Search for the cell housing the specified text and yield its (x, y) center coordinate. 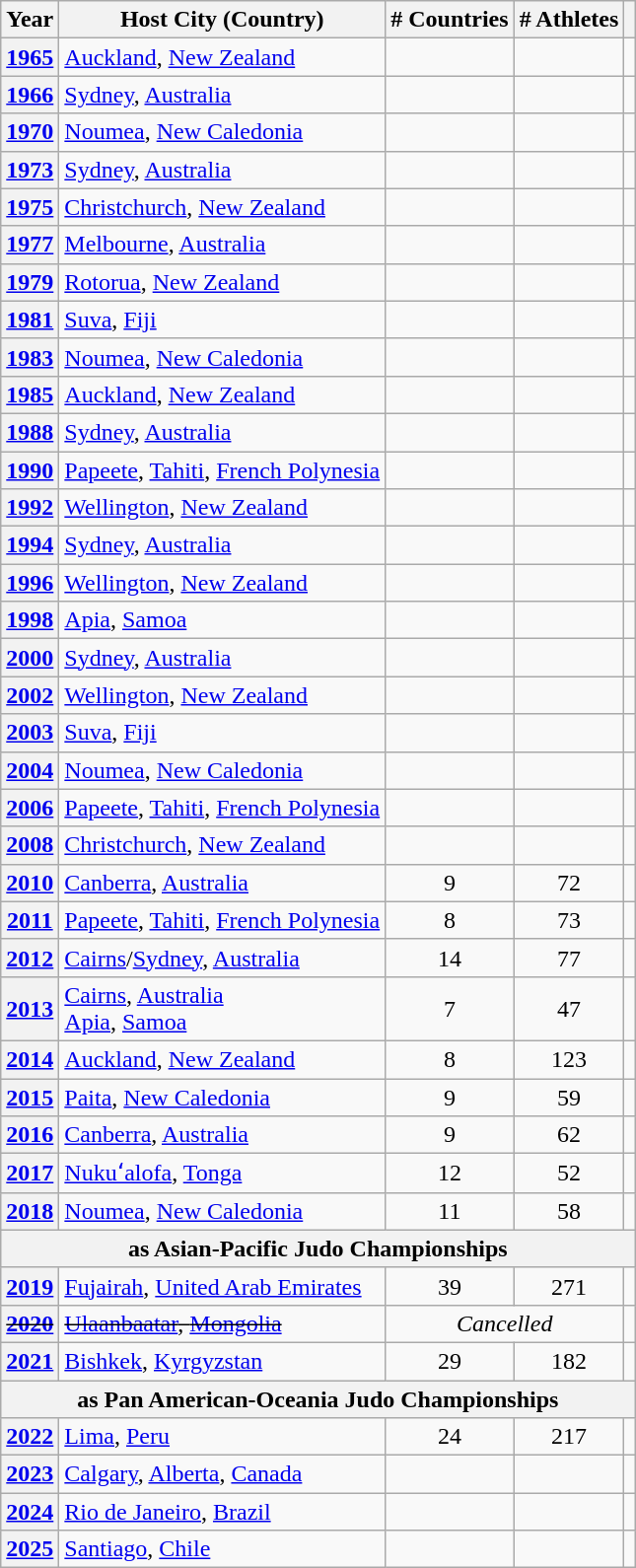
Fujairah, United Arab Emirates (223, 1286)
2004 (30, 770)
as Asian-Pacific Judo Championships (318, 1248)
123 (569, 1059)
1973 (30, 170)
2011 (30, 920)
Rio de Janeiro, Brazil (223, 1512)
2014 (30, 1059)
1998 (30, 620)
2008 (30, 845)
Year (30, 20)
1977 (30, 245)
Lima, Peru (223, 1437)
58 (569, 1211)
1975 (30, 207)
Calgary, Alberta, Canada (223, 1474)
1994 (30, 545)
Paita, New Caledonia (223, 1098)
7 (450, 1008)
# Athletes (569, 20)
271 (569, 1286)
59 (569, 1098)
1979 (30, 282)
52 (569, 1174)
2019 (30, 1286)
1992 (30, 508)
1966 (30, 95)
1988 (30, 432)
Cairns, Australia Apia, Samoa (223, 1008)
Rotorua, New Zealand (223, 282)
47 (569, 1008)
72 (569, 883)
29 (450, 1361)
2018 (30, 1211)
2006 (30, 808)
2003 (30, 733)
Cairns/Sydney, Australia (223, 958)
2020 (30, 1323)
77 (569, 958)
1990 (30, 470)
2010 (30, 883)
2021 (30, 1361)
# Countries (450, 20)
2024 (30, 1512)
2025 (30, 1549)
2016 (30, 1135)
1983 (30, 357)
as Pan American-Oceania Judo Championships (318, 1399)
Cancelled (505, 1323)
73 (569, 920)
2012 (30, 958)
39 (450, 1286)
62 (569, 1135)
Bishkek, Kyrgyzstan (223, 1361)
Melbourne, Australia (223, 245)
2000 (30, 658)
Host City (Country) (223, 20)
12 (450, 1174)
14 (450, 958)
1996 (30, 583)
182 (569, 1361)
1965 (30, 57)
Ulaanbaatar, Mongolia (223, 1323)
217 (569, 1437)
1985 (30, 394)
2023 (30, 1474)
2022 (30, 1437)
2017 (30, 1174)
1981 (30, 320)
24 (450, 1437)
Santiago, Chile (223, 1549)
1970 (30, 132)
2015 (30, 1098)
2002 (30, 695)
Apia, Samoa (223, 620)
Nukuʻalofa, Tonga (223, 1174)
11 (450, 1211)
2013 (30, 1008)
